Return (x, y) of the center of cell containing provided text 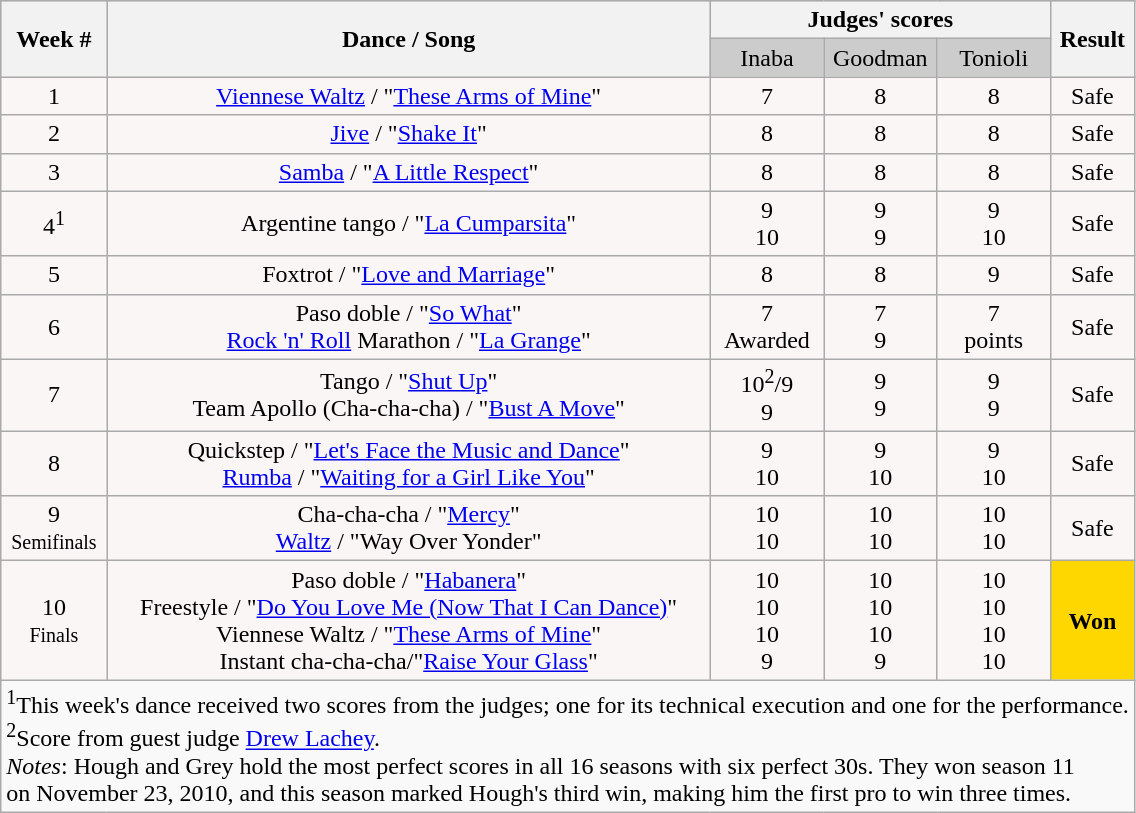
6 (54, 326)
Paso doble / "So What"Rock 'n' Roll Marathon / "La Grange" (408, 326)
3 (54, 172)
2 (54, 134)
Cha-cha-cha / "Mercy"Waltz / "Way Over Yonder" (408, 528)
Samba / "A Little Respect" (408, 172)
41 (54, 224)
Week # (54, 39)
Tonioli (994, 58)
10101010 (994, 620)
1 (54, 96)
Quickstep / "Let's Face the Music and Dance"Rumba / "Waiting for a Girl Like You" (408, 464)
Foxtrot / "Love and Marriage" (408, 275)
10Finals (54, 620)
Result (1092, 39)
Paso doble / "Habanera"Freestyle / "Do You Love Me (Now That I Can Dance)"Viennese Waltz / "These Arms of Mine"Instant cha-cha-cha/"Raise Your Glass" (408, 620)
Jive / "Shake It" (408, 134)
79 (880, 326)
Goodman (880, 58)
5 (54, 275)
Argentine tango / "La Cumparsita" (408, 224)
7Awarded (766, 326)
9Semifinals (54, 528)
Viennese Waltz / "These Arms of Mine" (408, 96)
7points (994, 326)
Dance / Song (408, 39)
Tango / "Shut Up"Team Apollo (Cha-cha-cha) / "Bust A Move" (408, 395)
Won (1092, 620)
9 (994, 275)
Judges' scores (880, 20)
102/99 (766, 395)
Inaba (766, 58)
